Determine the [x, y] coordinate at the center of the cell enclosing the given text.  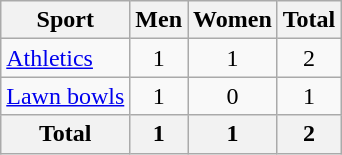
Women [233, 20]
Men [159, 20]
0 [233, 96]
Lawn bowls [66, 96]
Sport [66, 20]
Athletics [66, 58]
